Detect which cell encompasses the target text, then output its (X, Y) center coordinate. 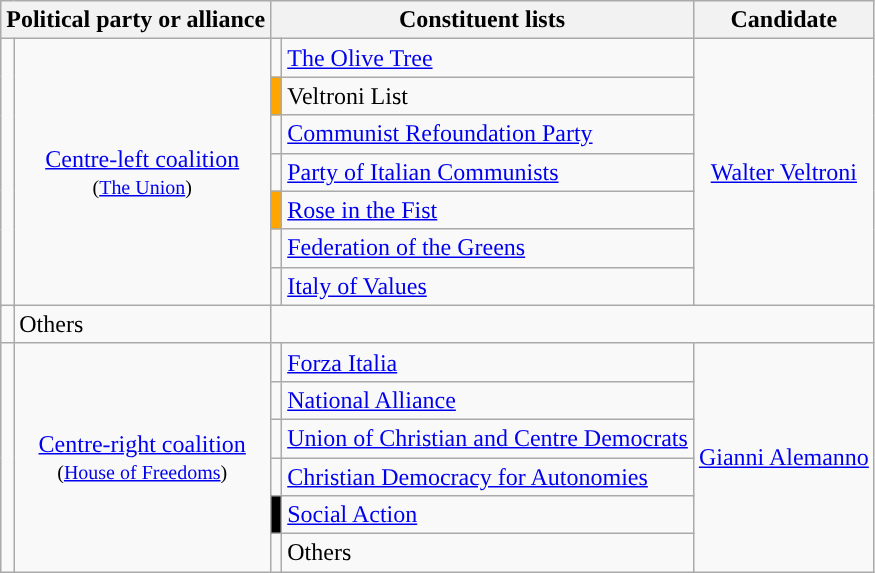
Candidate (784, 20)
Veltroni List (488, 96)
Federation of the Greens (488, 248)
Social Action (488, 515)
Forza Italia (488, 362)
Union of Christian and Centre Democrats (488, 438)
Centre-right coalition(House of Freedoms) (142, 457)
National Alliance (488, 400)
Walter Veltroni (784, 172)
Party of Italian Communists (488, 172)
Rose in the Fist (488, 210)
Constituent lists (482, 20)
Political party or alliance (136, 20)
Centre-left coalition(The Union) (142, 172)
Christian Democracy for Autonomies (488, 477)
Communist Refoundation Party (488, 134)
Italy of Values (488, 286)
Gianni Alemanno (784, 457)
The Olive Tree (488, 58)
